Pinpoint the cell where the given text exists, returning its (X, Y) midpoint coordinate. 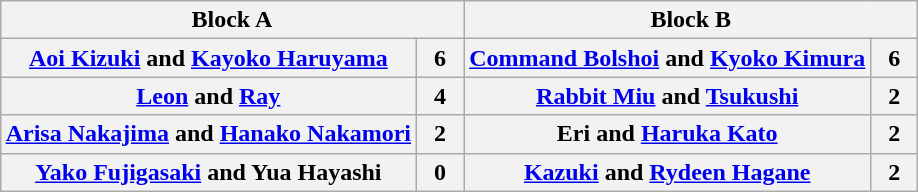
Arisa Nakajima and Hanako Nakamori (208, 134)
Rabbit Miu and Tsukushi (668, 96)
Kazuki and Rydeen Hagane (668, 172)
Command Bolshoi and Kyoko Kimura (668, 58)
4 (440, 96)
Block B (691, 20)
Block A (232, 20)
Leon and Ray (208, 96)
0 (440, 172)
Yako Fujigasaki and Yua Hayashi (208, 172)
Eri and Haruka Kato (668, 134)
Aoi Kizuki and Kayoko Haruyama (208, 58)
